Extract the [X, Y] coordinate from the center of the cell holding the provided text.  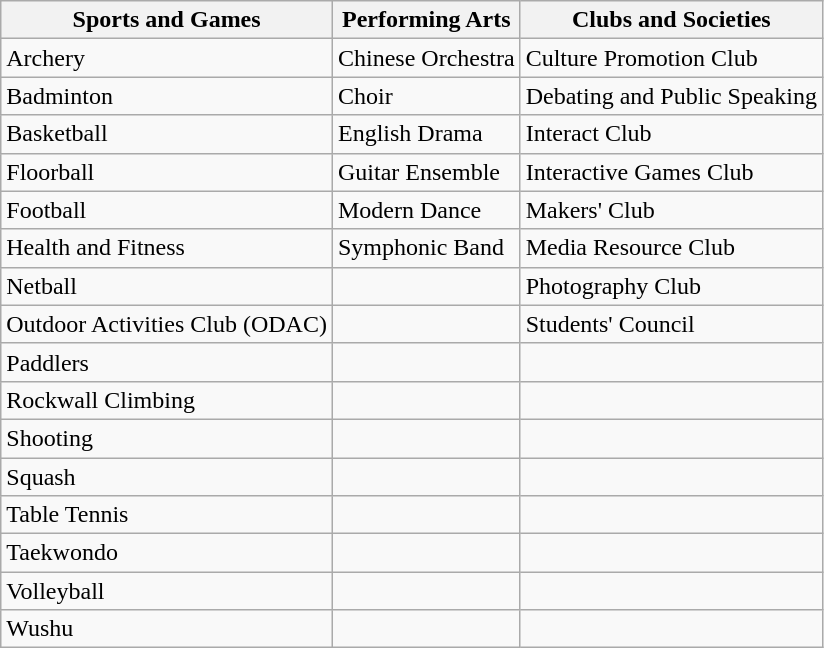
Shooting [167, 438]
English Drama [426, 134]
Makers' Club [671, 210]
Football [167, 210]
Floorball [167, 172]
Debating and Public Speaking [671, 96]
Media Resource Club [671, 248]
Health and Fitness [167, 248]
Culture Promotion Club [671, 58]
Performing Arts [426, 20]
Paddlers [167, 362]
Netball [167, 286]
Clubs and Societies [671, 20]
Modern Dance [426, 210]
Choir [426, 96]
Squash [167, 477]
Badminton [167, 96]
Chinese Orchestra [426, 58]
Students' Council [671, 324]
Outdoor Activities Club (ODAC) [167, 324]
Guitar Ensemble [426, 172]
Archery [167, 58]
Photography Club [671, 286]
Rockwall Climbing [167, 400]
Volleyball [167, 591]
Interactive Games Club [671, 172]
Sports and Games [167, 20]
Taekwondo [167, 553]
Wushu [167, 629]
Table Tennis [167, 515]
Symphonic Band [426, 248]
Interact Club [671, 134]
Basketball [167, 134]
